Search for the cell housing the specified text and yield its [X, Y] center coordinate. 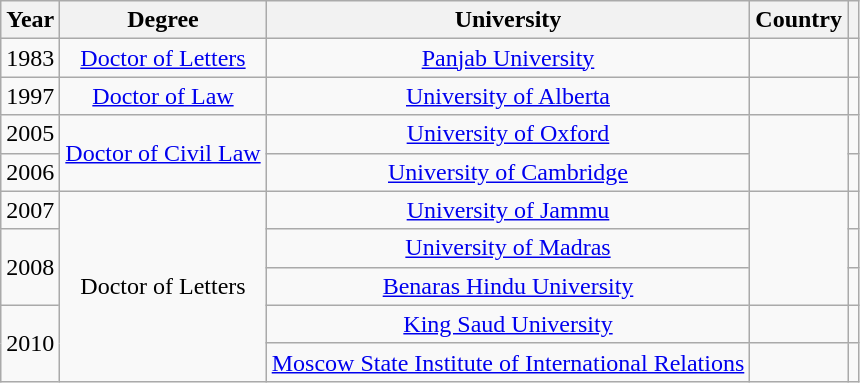
King Saud University [508, 324]
University of Madras [508, 248]
2006 [30, 172]
Country [799, 20]
1997 [30, 96]
University of Cambridge [508, 172]
1983 [30, 58]
Degree [163, 20]
Year [30, 20]
2005 [30, 134]
Benaras Hindu University [508, 286]
University [508, 20]
Moscow State Institute of International Relations [508, 362]
2008 [30, 267]
University of Jammu [508, 210]
University of Alberta [508, 96]
University of Oxford [508, 134]
Doctor of Law [163, 96]
Doctor of Civil Law [163, 153]
2010 [30, 343]
2007 [30, 210]
Panjab University [508, 58]
